Return (x, y) of the center of cell containing provided text 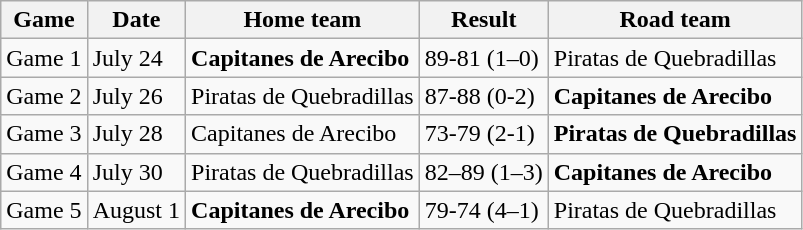
July 24 (136, 58)
July 26 (136, 96)
73-79 (2-1) (484, 134)
Game 5 (44, 210)
87-88 (0-2) (484, 96)
Game (44, 20)
82–89 (1–3) (484, 172)
Game 2 (44, 96)
89-81 (1–0) (484, 58)
Game 4 (44, 172)
July 28 (136, 134)
79-74 (4–1) (484, 210)
Date (136, 20)
Game 3 (44, 134)
Home team (303, 20)
July 30 (136, 172)
Game 1 (44, 58)
Result (484, 20)
Road team (675, 20)
August 1 (136, 210)
